Output the [x, y] coordinate of the center of the cell containing the given text.  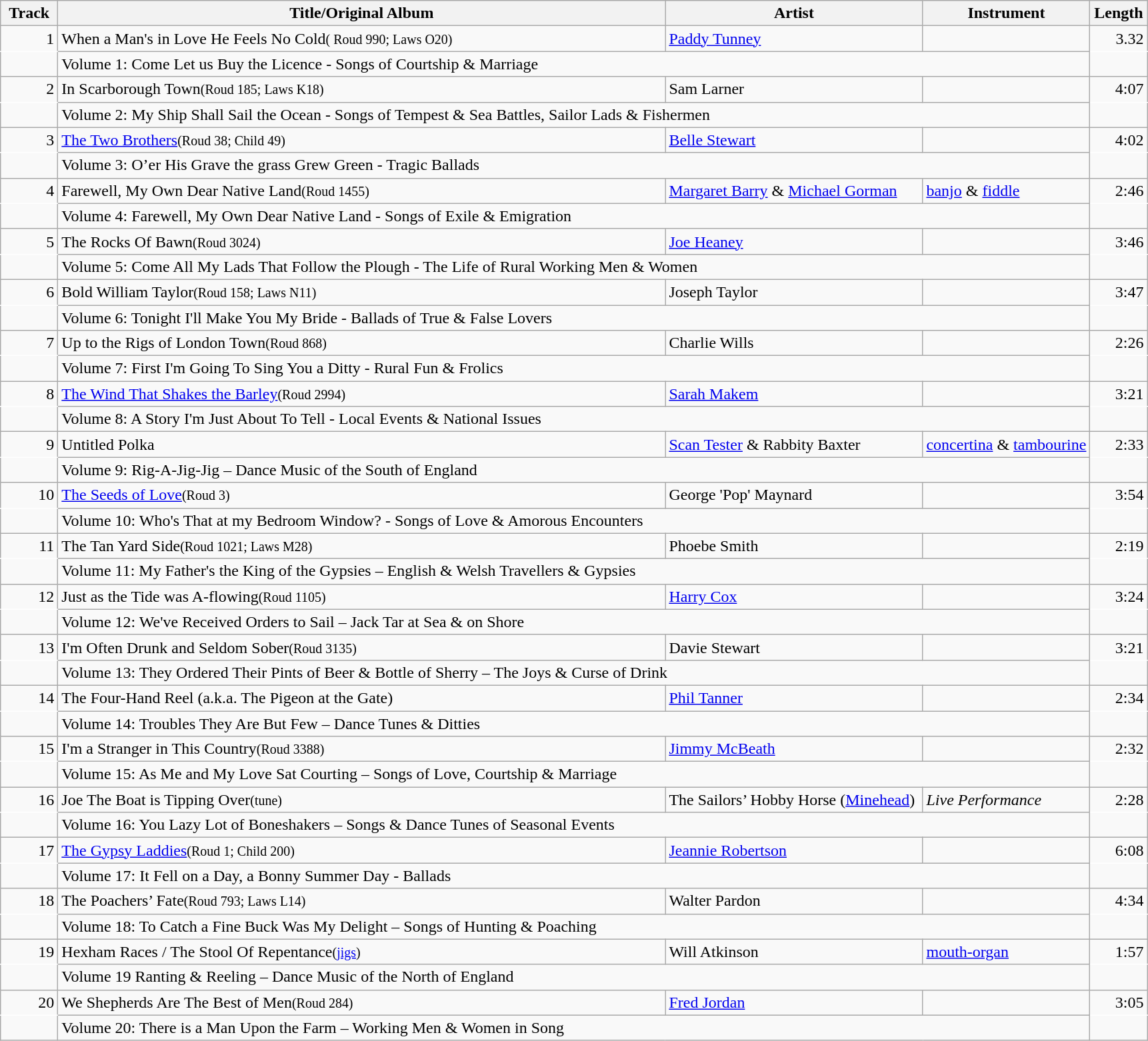
Volume 10: Who's That at my Bedroom Window? - Songs of Love & Amorous Encounters [574, 520]
13 [29, 647]
Volume 11: My Father's the King of the Gypsies – English & Welsh Travellers & Gypsies [574, 571]
3:24 [1119, 596]
Volume 12: We've Received Orders to Sail – Jack Tar at Sea & on Shore [574, 622]
18 [29, 901]
3:54 [1119, 495]
8 [29, 394]
Volume 4: Farewell, My Own Dear Native Land - Songs of Exile & Emigration [574, 216]
14 [29, 698]
The Wind That Shakes the Barley(Roud 2994) [361, 394]
4:07 [1119, 89]
2:46 [1119, 191]
Sarah Makem [794, 394]
Bold William Taylor(Roud 158; Laws N11) [361, 292]
3:46 [1119, 241]
Joseph Taylor [794, 292]
Volume 15: As Me and My Love Sat Courting – Songs of Love, Courtship & Marriage [574, 774]
Phil Tanner [794, 698]
1 [29, 39]
Volume 1: Come Let us Buy the Licence - Songs of Courtship & Marriage [574, 64]
Scan Tester & Rabbity Baxter [794, 445]
The Gypsy Laddies(Roud 1; Child 200) [361, 850]
Instrument [1007, 13]
banjo & fiddle [1007, 191]
The Two Brothers(Roud 38; Child 49) [361, 140]
The Sailors’ Hobby Horse (Minehead) [794, 800]
Jeannie Robertson [794, 850]
Length [1119, 13]
4:02 [1119, 140]
Sam Larner [794, 89]
17 [29, 850]
Volume 18: To Catch a Fine Buck Was My Delight – Songs of Hunting & Poaching [574, 926]
Volume 20: There is a Man Upon the Farm – Working Men & Women in Song [574, 1028]
Hexham Races / The Stool Of Repentance(jigs) [361, 952]
Volume 16: You Lazy Lot of Boneshakers – Songs & Dance Tunes of Seasonal Events [574, 825]
Volume 13: They Ordered Their Pints of Beer & Bottle of Sherry – The Joys & Curse of Drink [574, 672]
2:34 [1119, 698]
Up to the Rigs of London Town(Roud 868) [361, 343]
3.32 [1119, 39]
When a Man's in Love He Feels No Cold( Roud 990; Laws O20) [361, 39]
Farewell, My Own Dear Native Land(Roud 1455) [361, 191]
Artist [794, 13]
The Four-Hand Reel (a.k.a. The Pigeon at the Gate) [361, 698]
Volume 17: It Fell on a Day, a Bonny Summer Day - Ballads [574, 876]
2:19 [1119, 546]
5 [29, 241]
Live Performance [1007, 800]
Fred Jordan [794, 1002]
Charlie Wills [794, 343]
2:32 [1119, 749]
Just as the Tide was A-flowing(Roud 1105) [361, 596]
12 [29, 596]
7 [29, 343]
4:34 [1119, 901]
George 'Pop' Maynard [794, 495]
We Shepherds Are The Best of Men(Roud 284) [361, 1002]
Untitled Polka [361, 445]
11 [29, 546]
Will Atkinson [794, 952]
2:26 [1119, 343]
Volume 9: Rig-A-Jig-Jig – Dance Music of the South of England [574, 470]
Volume 2: My Ship Shall Sail the Ocean - Songs of Tempest & Sea Battles, Sailor Lads & Fishermen [574, 115]
Volume 19 Ranting & Reeling – Dance Music of the North of England [574, 977]
4 [29, 191]
Harry Cox [794, 596]
15 [29, 749]
16 [29, 800]
Volume 6: Tonight I'll Make You My Bride - Ballads of True & False Lovers [574, 318]
I'm Often Drunk and Seldom Sober(Roud 3135) [361, 647]
Joe The Boat is Tipping Over(tune) [361, 800]
The Rocks Of Bawn(Roud 3024) [361, 241]
Volume 8: A Story I'm Just About To Tell - Local Events & National Issues [574, 419]
Phoebe Smith [794, 546]
3:47 [1119, 292]
Joe Heaney [794, 241]
10 [29, 495]
2:33 [1119, 445]
1:57 [1119, 952]
3:05 [1119, 1002]
Jimmy McBeath [794, 749]
Volume 14: Troubles They Are But Few – Dance Tunes & Ditties [574, 723]
The Poachers’ Fate(Roud 793; Laws L14) [361, 901]
2:28 [1119, 800]
Walter Pardon [794, 901]
Paddy Tunney [794, 39]
Belle Stewart [794, 140]
Volume 5: Come All My Lads That Follow the Plough - The Life of Rural Working Men & Women [574, 267]
3 [29, 140]
Volume 7: First I'm Going To Sing You a Ditty - Rural Fun & Frolics [574, 369]
Title/Original Album [361, 13]
I'm a Stranger in This Country(Roud 3388) [361, 749]
Volume 3: O’er His Grave the grass Grew Green - Tragic Ballads [574, 165]
In Scarborough Town(Roud 185; Laws K18) [361, 89]
20 [29, 1002]
19 [29, 952]
2 [29, 89]
Margaret Barry & Michael Gorman [794, 191]
The Tan Yard Side(Roud 1021; Laws M28) [361, 546]
concertina & tambourine [1007, 445]
6 [29, 292]
6:08 [1119, 850]
Davie Stewart [794, 647]
mouth-organ [1007, 952]
9 [29, 445]
Track [29, 13]
The Seeds of Love(Roud 3) [361, 495]
